Extract the [X, Y] coordinate from the center of the cell holding the provided text.  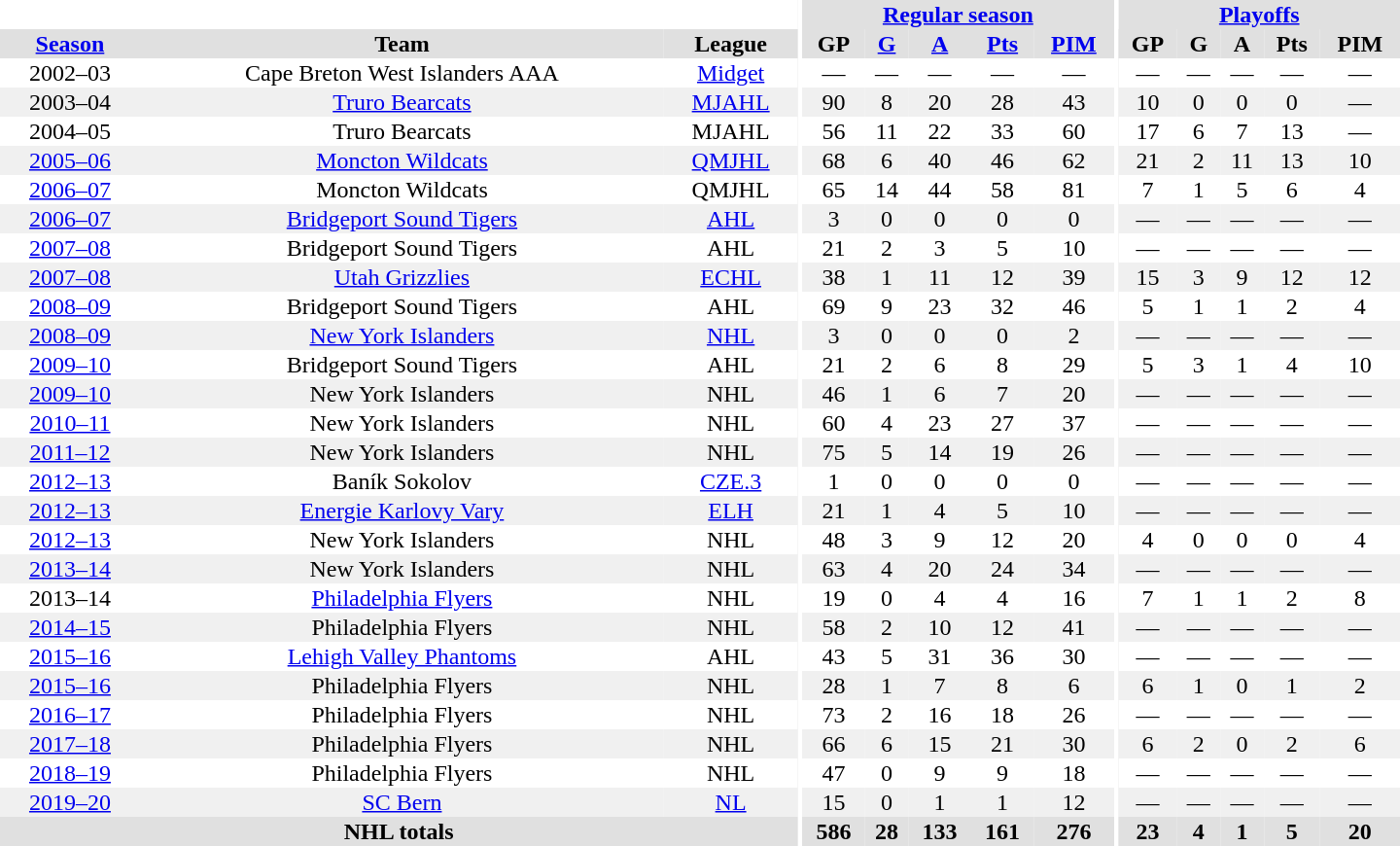
90 [833, 102]
17 [1147, 131]
133 [939, 831]
73 [833, 715]
40 [939, 160]
2018–19 [70, 773]
32 [1002, 306]
39 [1073, 277]
CZE.3 [731, 481]
2004–05 [70, 131]
41 [1073, 627]
2019–20 [70, 802]
27 [1002, 423]
ELH [731, 511]
63 [833, 569]
48 [833, 540]
66 [833, 744]
68 [833, 160]
161 [1002, 831]
Season [70, 44]
Midget [731, 73]
2003–04 [70, 102]
Team [402, 44]
2011–12 [70, 452]
2016–17 [70, 715]
Utah Grizzlies [402, 277]
Playoffs [1259, 15]
44 [939, 190]
2005–06 [70, 160]
2010–11 [70, 423]
SC Bern [402, 802]
62 [1073, 160]
Cape Breton West Islanders AAA [402, 73]
47 [833, 773]
33 [1002, 131]
81 [1073, 190]
Regular season [958, 15]
31 [939, 656]
Lehigh Valley Phantoms [402, 656]
69 [833, 306]
Baník Sokolov [402, 481]
NHL totals [399, 831]
36 [1002, 656]
276 [1073, 831]
65 [833, 190]
22 [939, 131]
2017–18 [70, 744]
ECHL [731, 277]
2014–15 [70, 627]
24 [1002, 569]
38 [833, 277]
37 [1073, 423]
34 [1073, 569]
75 [833, 452]
Energie Karlovy Vary [402, 511]
NL [731, 802]
29 [1073, 365]
2002–03 [70, 73]
56 [833, 131]
League [731, 44]
586 [833, 831]
